Provide the (X, Y) coordinate of the cell's center where the given text is located.  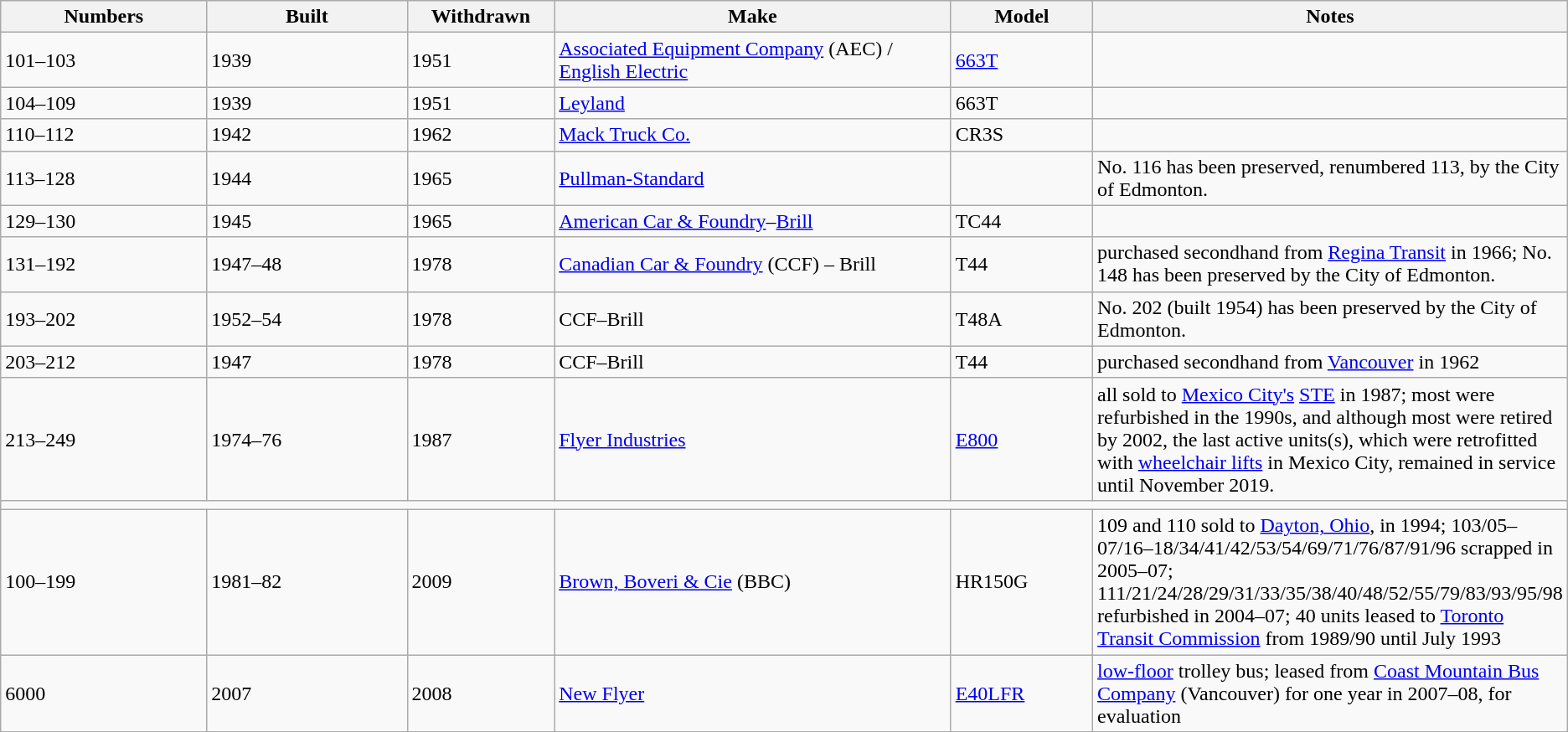
1952–54 (307, 318)
Associated Equipment Company (AEC) / English Electric (752, 60)
2008 (481, 693)
131–192 (104, 265)
HR150G (1022, 581)
E800 (1022, 439)
1981–82 (307, 581)
1942 (307, 135)
113–128 (104, 178)
1945 (307, 221)
Canadian Car & Foundry (CCF) – Brill (752, 265)
Flyer Industries (752, 439)
TC44 (1022, 221)
Pullman-Standard (752, 178)
203–212 (104, 362)
1944 (307, 178)
101–103 (104, 60)
1962 (481, 135)
Numbers (104, 17)
purchased secondhand from Regina Transit in 1966; No. 148 has been preserved by the City of Edmonton. (1330, 265)
104–109 (104, 103)
Brown, Boveri & Cie (BBC) (752, 581)
1947 (307, 362)
110–112 (104, 135)
1974–76 (307, 439)
2009 (481, 581)
purchased secondhand from Vancouver in 1962 (1330, 362)
No. 202 (built 1954) has been preserved by the City of Edmonton. (1330, 318)
No. 116 has been preserved, renumbered 113, by the City of Edmonton. (1330, 178)
6000 (104, 693)
Withdrawn (481, 17)
Model (1022, 17)
American Car & Foundry–Brill (752, 221)
213–249 (104, 439)
low-floor trolley bus; leased from Coast Mountain Bus Company (Vancouver) for one year in 2007–08, for evaluation (1330, 693)
CR3S (1022, 135)
100–199 (104, 581)
Leyland (752, 103)
E40LFR (1022, 693)
193–202 (104, 318)
Mack Truck Co. (752, 135)
1987 (481, 439)
Built (307, 17)
T48A (1022, 318)
2007 (307, 693)
Notes (1330, 17)
129–130 (104, 221)
Make (752, 17)
New Flyer (752, 693)
1947–48 (307, 265)
